For the text-containing cell, return its midpoint in [X, Y] coordinate format. 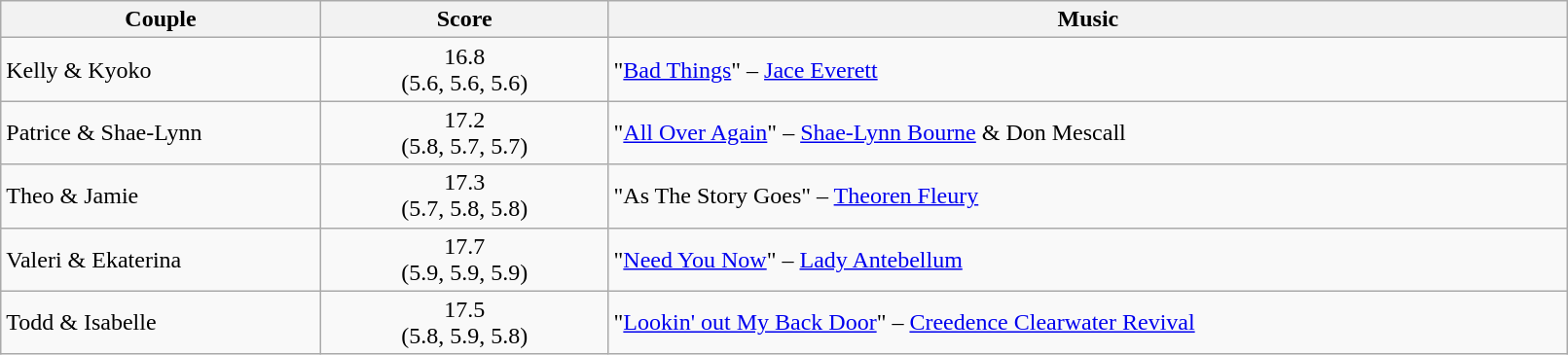
"As The Story Goes" – Theoren Fleury [1088, 196]
Kelly & Kyoko [162, 70]
"Bad Things" – Jace Everett [1088, 70]
17.7 (5.9, 5.9, 5.9) [464, 259]
Music [1088, 19]
"Need You Now" – Lady Antebellum [1088, 259]
Patrice & Shae-Lynn [162, 132]
Theo & Jamie [162, 196]
Todd & Isabelle [162, 323]
Couple [162, 19]
17.3 (5.7, 5.8, 5.8) [464, 196]
"Lookin' out My Back Door" – Creedence Clearwater Revival [1088, 323]
16.8 (5.6, 5.6, 5.6) [464, 70]
17.2 (5.8, 5.7, 5.7) [464, 132]
"All Over Again" – Shae-Lynn Bourne & Don Mescall [1088, 132]
Score [464, 19]
Valeri & Ekaterina [162, 259]
17.5 (5.8, 5.9, 5.8) [464, 323]
